From the cell containing the given text, extract its center point as [X, Y] coordinate. 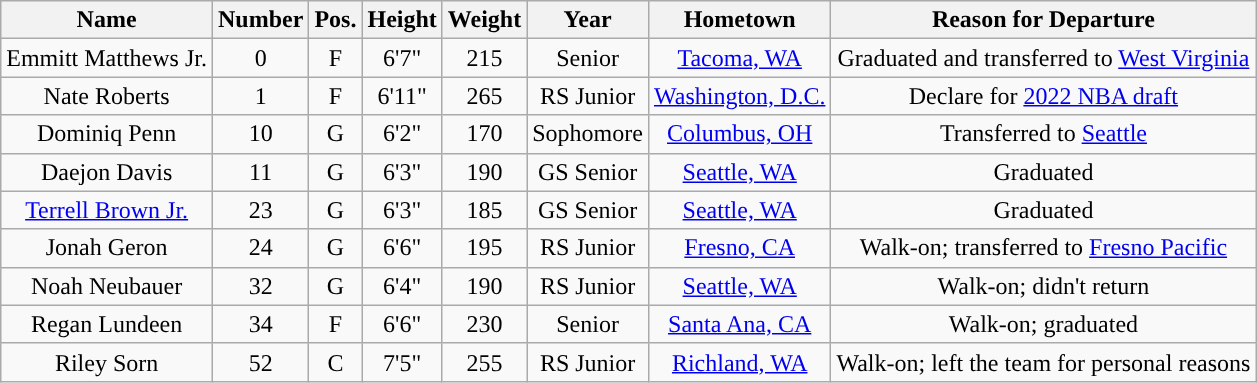
Graduated and transferred to West Virginia [1044, 58]
11 [260, 172]
Number [260, 20]
185 [484, 210]
1 [260, 96]
Nate Roberts [107, 96]
Walk-on; didn't return [1044, 286]
Columbus, OH [739, 134]
Riley Sorn [107, 362]
Fresno, CA [739, 248]
52 [260, 362]
Transferred to Seattle [1044, 134]
Washington, D.C. [739, 96]
Sophomore [588, 134]
6'2" [402, 134]
Regan Lundeen [107, 324]
255 [484, 362]
Walk-on; transferred to Fresno Pacific [1044, 248]
Santa Ana, CA [739, 324]
Weight [484, 20]
Declare for 2022 NBA draft [1044, 96]
Height [402, 20]
10 [260, 134]
Reason for Departure [1044, 20]
Name [107, 20]
6'7" [402, 58]
7'5" [402, 362]
Noah Neubauer [107, 286]
Terrell Brown Jr. [107, 210]
6'11" [402, 96]
Daejon Davis [107, 172]
Walk-on; graduated [1044, 324]
0 [260, 58]
Walk-on; left the team for personal reasons [1044, 362]
Hometown [739, 20]
Pos. [336, 20]
195 [484, 248]
265 [484, 96]
230 [484, 324]
24 [260, 248]
34 [260, 324]
170 [484, 134]
Dominiq Penn [107, 134]
32 [260, 286]
Emmitt Matthews Jr. [107, 58]
Year [588, 20]
C [336, 362]
215 [484, 58]
Tacoma, WA [739, 58]
6'4" [402, 286]
Jonah Geron [107, 248]
Richland, WA [739, 362]
23 [260, 210]
